From the cell containing the given text, extract its center point as [X, Y] coordinate. 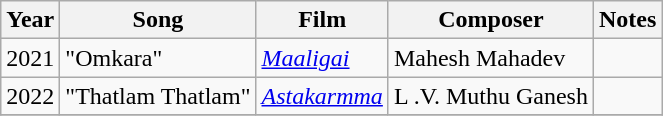
Astakarmma [322, 96]
Composer [490, 20]
2022 [30, 96]
Year [30, 20]
Song [158, 20]
Maaligai [322, 58]
Mahesh Mahadev [490, 58]
"Omkara" [158, 58]
Film [322, 20]
Notes [627, 20]
"Thatlam Thatlam" [158, 96]
L .V. Muthu Ganesh [490, 96]
2021 [30, 58]
